Determine the (x, y) coordinate at the center of the cell enclosing the given text.  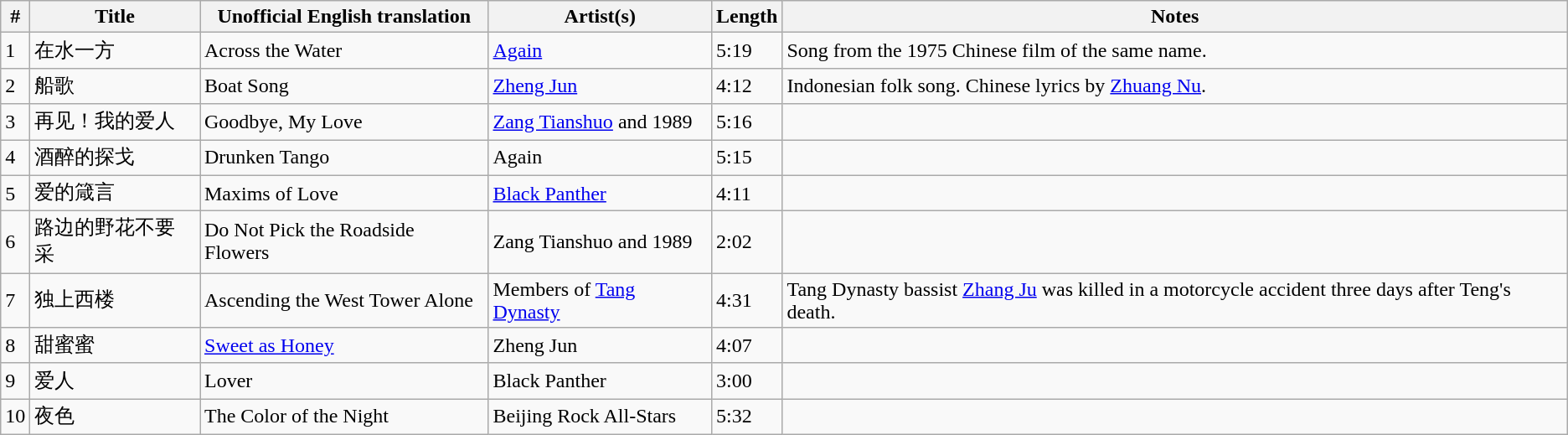
Indonesian folk song. Chinese lyrics by Zhuang Nu. (1174, 85)
夜色 (116, 417)
7 (15, 300)
5:15 (746, 158)
Beijing Rock All-Stars (600, 417)
4:07 (746, 345)
5:19 (746, 50)
船歌 (116, 85)
4:11 (746, 193)
1 (15, 50)
# (15, 17)
9 (15, 381)
3:00 (746, 381)
8 (15, 345)
10 (15, 417)
在水一方 (116, 50)
Notes (1174, 17)
4:31 (746, 300)
Do Not Pick the Roadside Flowers (343, 242)
Length (746, 17)
5:16 (746, 122)
Drunken Tango (343, 158)
甜蜜蜜 (116, 345)
路边的野花不要采 (116, 242)
Unofficial English translation (343, 17)
3 (15, 122)
再见！我的爱人 (116, 122)
4 (15, 158)
酒醉的探戈 (116, 158)
2 (15, 85)
4:12 (746, 85)
Song from the 1975 Chinese film of the same name. (1174, 50)
Across the Water (343, 50)
Members of Tang Dynasty (600, 300)
Lover (343, 381)
Goodbye, My Love (343, 122)
爱的箴言 (116, 193)
Boat Song (343, 85)
The Color of the Night (343, 417)
Tang Dynasty bassist Zhang Ju was killed in a motorcycle accident three days after Teng's death. (1174, 300)
爱人 (116, 381)
Title (116, 17)
Artist(s) (600, 17)
2:02 (746, 242)
Ascending the West Tower Alone (343, 300)
6 (15, 242)
独上西楼 (116, 300)
Sweet as Honey (343, 345)
Maxims of Love (343, 193)
5 (15, 193)
5:32 (746, 417)
